Output the (x, y) coordinate of the center of the cell containing the given text.  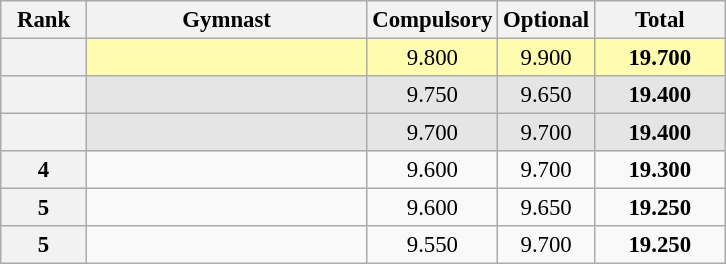
Optional (546, 20)
9.750 (432, 95)
9.900 (546, 58)
19.300 (660, 170)
Rank (44, 20)
Compulsory (432, 20)
9.800 (432, 58)
19.700 (660, 58)
4 (44, 170)
Gymnast (226, 20)
9.550 (432, 245)
Total (660, 20)
